Determine the [X, Y] coordinate at the center of the cell enclosing the given text.  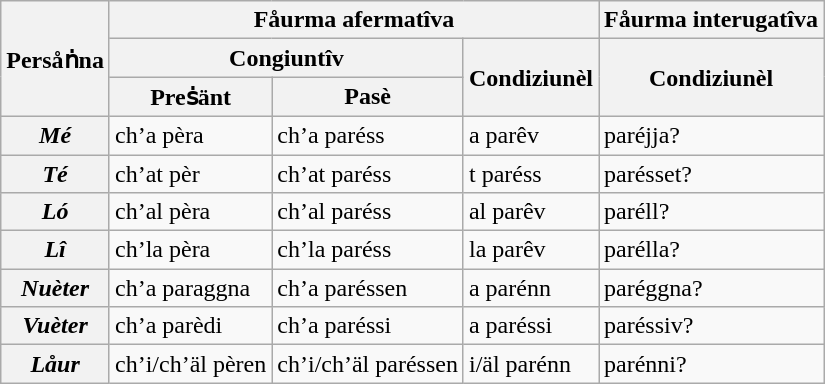
paréll? [712, 212]
Vuèter [56, 326]
ch’at paréss [368, 173]
Congiuntîv [286, 58]
ch’al paréss [368, 212]
Persåṅna [56, 59]
a parêv [530, 135]
ch’a paréss [368, 135]
ch’a paraggna [190, 288]
ch’la paréss [368, 250]
paréggna? [712, 288]
ch’at pèr [190, 173]
la parêv [530, 250]
ch’a paréssen [368, 288]
ch’i/ch’äl pèren [190, 364]
ch’i/ch’äl paréssen [368, 364]
ch’al pèra [190, 212]
Fåurma interugatîva [712, 20]
parélla? [712, 250]
Nuèter [56, 288]
ch’a pèra [190, 135]
paréjja? [712, 135]
parésset? [712, 173]
Ló [56, 212]
parénni? [712, 364]
Lî [56, 250]
i/äl parénn [530, 364]
ch’la pèra [190, 250]
t paréss [530, 173]
ch’a parèdi [190, 326]
ch’a paréssi [368, 326]
Mé [56, 135]
Preṡänt [190, 97]
Pasè [368, 97]
a paréssi [530, 326]
Fåurma afermatîva [354, 20]
a parénn [530, 288]
Té [56, 173]
Låur [56, 364]
al parêv [530, 212]
paréssiv? [712, 326]
